Find where the given text appears and provide that cell's center as [x, y] coordinate. 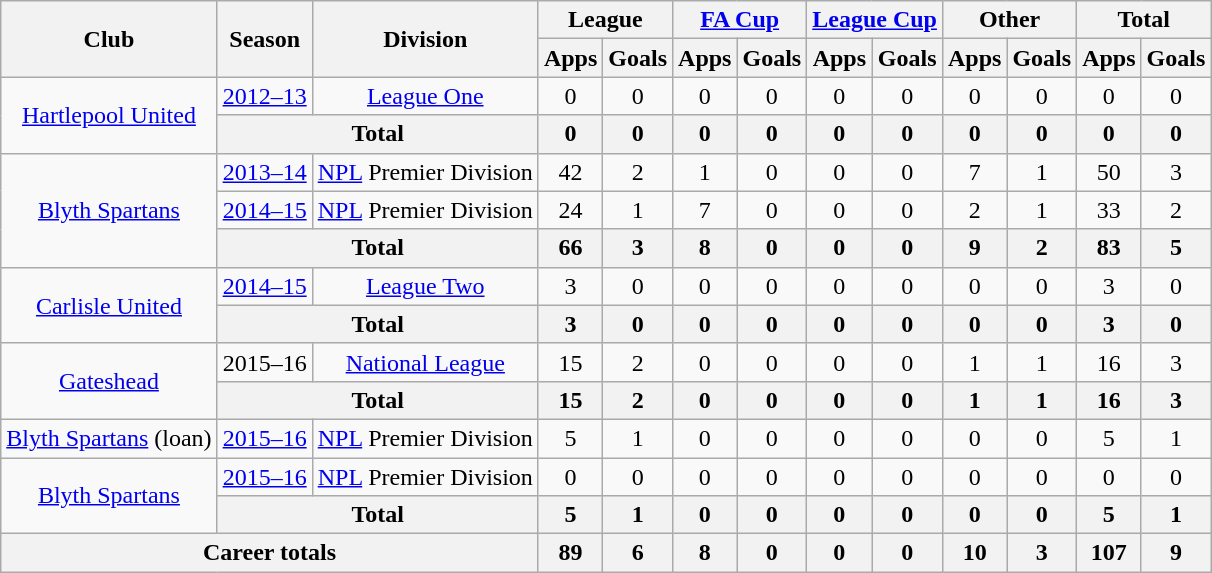
Hartlepool United [109, 115]
33 [1109, 210]
Blyth Spartans (loan) [109, 438]
24 [570, 210]
50 [1109, 172]
83 [1109, 248]
National League [425, 362]
League Two [425, 286]
107 [1109, 553]
89 [570, 553]
Other [1009, 20]
6 [638, 553]
10 [974, 553]
66 [570, 248]
2013–14 [264, 172]
Carlisle United [109, 305]
2012–13 [264, 96]
League [605, 20]
FA Cup [740, 20]
League Cup [875, 20]
Division [425, 39]
League One [425, 96]
Career totals [270, 553]
42 [570, 172]
Club [109, 39]
Gateshead [109, 381]
Season [264, 39]
